Locate the cell with the specified text and output its [X, Y] center coordinate. 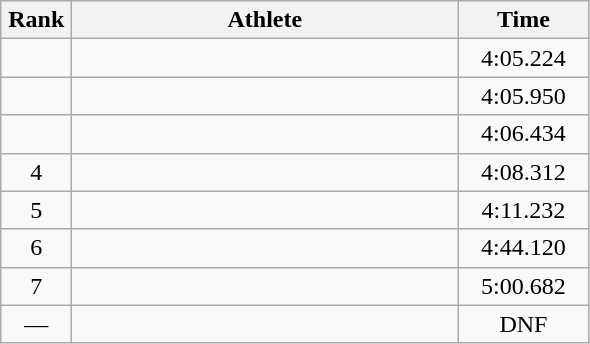
— [36, 324]
4:05.224 [524, 58]
5 [36, 210]
DNF [524, 324]
Time [524, 20]
4:05.950 [524, 96]
4:11.232 [524, 210]
Athlete [265, 20]
7 [36, 286]
4:44.120 [524, 248]
5:00.682 [524, 286]
Rank [36, 20]
4:08.312 [524, 172]
4:06.434 [524, 134]
4 [36, 172]
6 [36, 248]
